Search for the cell housing the specified text and yield its (X, Y) center coordinate. 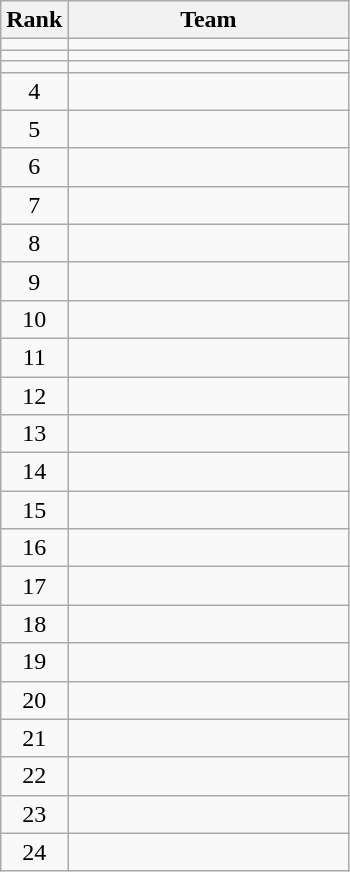
23 (34, 814)
14 (34, 472)
17 (34, 586)
Rank (34, 20)
18 (34, 624)
19 (34, 662)
5 (34, 129)
15 (34, 510)
4 (34, 91)
24 (34, 852)
8 (34, 243)
Team (208, 20)
10 (34, 319)
21 (34, 738)
20 (34, 700)
7 (34, 205)
9 (34, 281)
11 (34, 357)
6 (34, 167)
13 (34, 434)
16 (34, 548)
12 (34, 395)
22 (34, 776)
